From the cell containing the given text, extract its center point as [x, y] coordinate. 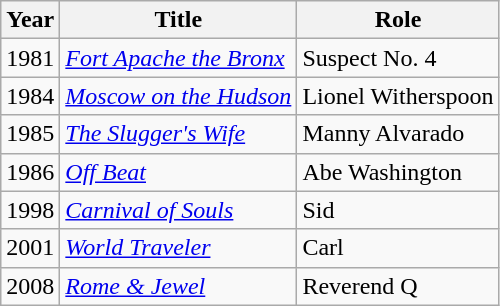
Manny Alvarado [398, 134]
Moscow on the Hudson [178, 96]
2008 [30, 286]
Off Beat [178, 172]
Suspect No. 4 [398, 58]
The Slugger's Wife [178, 134]
1984 [30, 96]
Abe Washington [398, 172]
Carl [398, 248]
1998 [30, 210]
1985 [30, 134]
2001 [30, 248]
1981 [30, 58]
Lionel Witherspoon [398, 96]
Fort Apache the Bronx [178, 58]
World Traveler [178, 248]
Sid [398, 210]
Rome & Jewel [178, 286]
Carnival of Souls [178, 210]
Title [178, 20]
Year [30, 20]
1986 [30, 172]
Role [398, 20]
Reverend Q [398, 286]
